Find where the given text appears and provide that cell's center as (X, Y) coordinate. 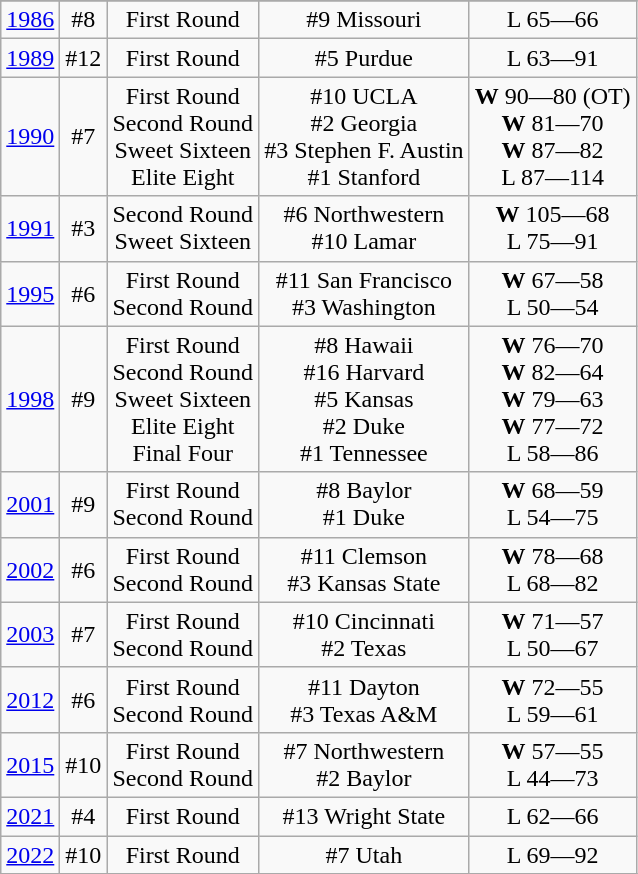
W 68—59L 54—75 (552, 504)
2015 (30, 764)
W 71—57L 50—67 (552, 634)
#11 Dayton#3 Texas A&M (364, 700)
1990 (30, 136)
2021 (30, 816)
L 69—92 (552, 855)
#3 (84, 228)
1998 (30, 399)
#11 Clemson#3 Kansas State (364, 570)
#12 (84, 58)
2003 (30, 634)
First RoundSecond RoundSweet SixteenElite Eight (183, 136)
#11 San Francisco#3 Washington (364, 294)
W 72—55L 59—61 (552, 700)
L 65—66 (552, 20)
#10 Cincinnati#2 Texas (364, 634)
Second RoundSweet Sixteen (183, 228)
L 62—66 (552, 816)
W 67—58L 50—54 (552, 294)
2002 (30, 570)
1995 (30, 294)
L 63—91 (552, 58)
#10 UCLA#2 Georgia#3 Stephen F. Austin#1 Stanford (364, 136)
#13 Wright State (364, 816)
W 78—68L 68—82 (552, 570)
First RoundSecond RoundSweet SixteenElite EightFinal Four (183, 399)
1986 (30, 20)
2001 (30, 504)
W 105—68L 75—91 (552, 228)
1991 (30, 228)
#7 Northwestern#2 Baylor (364, 764)
W 76—70W 82—64W 79—63W 77—72L 58—86 (552, 399)
2022 (30, 855)
1989 (30, 58)
#7 Utah (364, 855)
#8 Baylor#1 Duke (364, 504)
2012 (30, 700)
#4 (84, 816)
W 90—80 (OT)W 81—70W 87—82L 87—114 (552, 136)
#8 (84, 20)
#6 Northwestern#10 Lamar (364, 228)
#5 Purdue (364, 58)
#8 Hawaii#16 Harvard#5 Kansas#2 Duke#1 Tennessee (364, 399)
W 57—55L 44—73 (552, 764)
#9 Missouri (364, 20)
